Return [X, Y] of the center of cell containing provided text 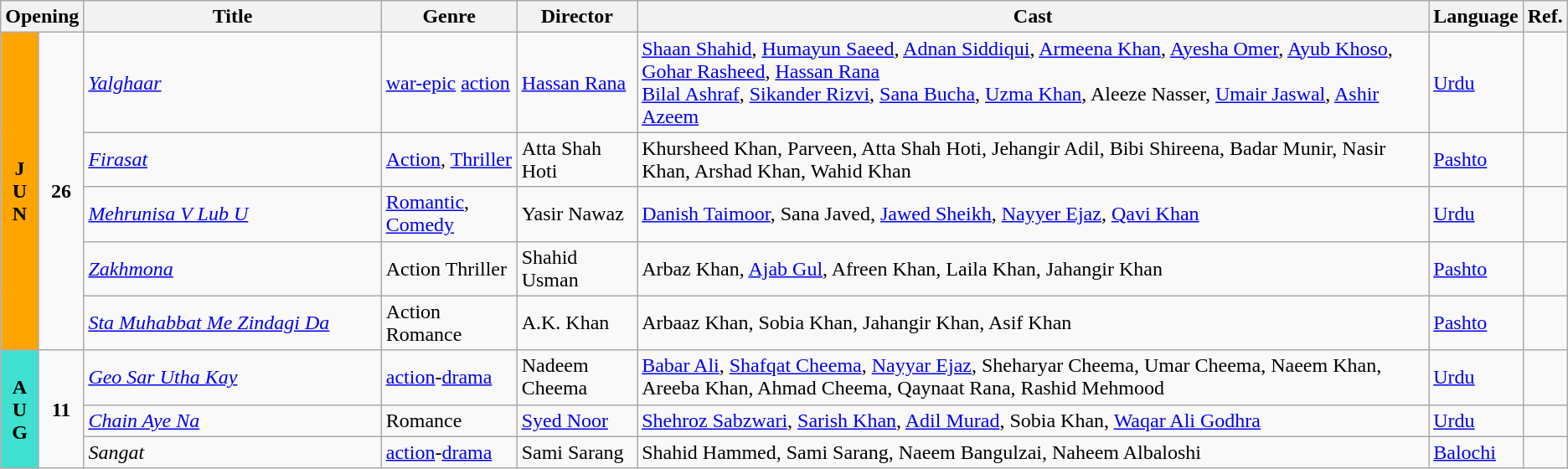
Yasir Nawaz [576, 214]
Romantic, Comedy [449, 214]
Geo Sar Utha Kay [233, 377]
Khursheed Khan, Parveen, Atta Shah Hoti, Jehangir Adil, Bibi Shireena, Badar Munir, Nasir Khan, Arshad Khan, Wahid Khan [1034, 159]
Language [1476, 17]
AUG [20, 409]
Firasat [233, 159]
Sta Muhabbat Me Zindagi Da [233, 323]
Action Romance [449, 323]
Cast [1034, 17]
Ref. [1545, 17]
26 [61, 191]
Director [576, 17]
Nadeem Cheema [576, 377]
11 [61, 409]
Chain Aye Na [233, 420]
Action Thriller [449, 268]
Mehrunisa V Lub U [233, 214]
Genre [449, 17]
Shehroz Sabzwari, Sarish Khan, Adil Murad, Sobia Khan, Waqar Ali Godhra [1034, 420]
Romance [449, 420]
Sangat [233, 452]
A.K. Khan [576, 323]
JUN [20, 191]
Action, Thriller [449, 159]
Sami Sarang [576, 452]
Zakhmona [233, 268]
Syed Noor [576, 420]
Babar Ali, Shafqat Cheema, Nayyar Ejaz, Sheharyar Cheema, Umar Cheema, Naeem Khan, Areeba Khan, Ahmad Cheema, Qaynaat Rana, Rashid Mehmood [1034, 377]
Title [233, 17]
Hassan Rana [576, 82]
Arbaz Khan, Ajab Gul, Afreen Khan, Laila Khan, Jahangir Khan [1034, 268]
war-epic action [449, 82]
Opening [42, 17]
Shahid Usman [576, 268]
Danish Taimoor, Sana Javed, Jawed Sheikh, Nayyer Ejaz, Qavi Khan [1034, 214]
Balochi [1476, 452]
Atta Shah Hoti [576, 159]
Shahid Hammed, Sami Sarang, Naeem Bangulzai, Naheem Albaloshi [1034, 452]
Arbaaz Khan, Sobia Khan, Jahangir Khan, Asif Khan [1034, 323]
Yalghaar [233, 82]
